Locate the cell with the specified text and output its (x, y) center coordinate. 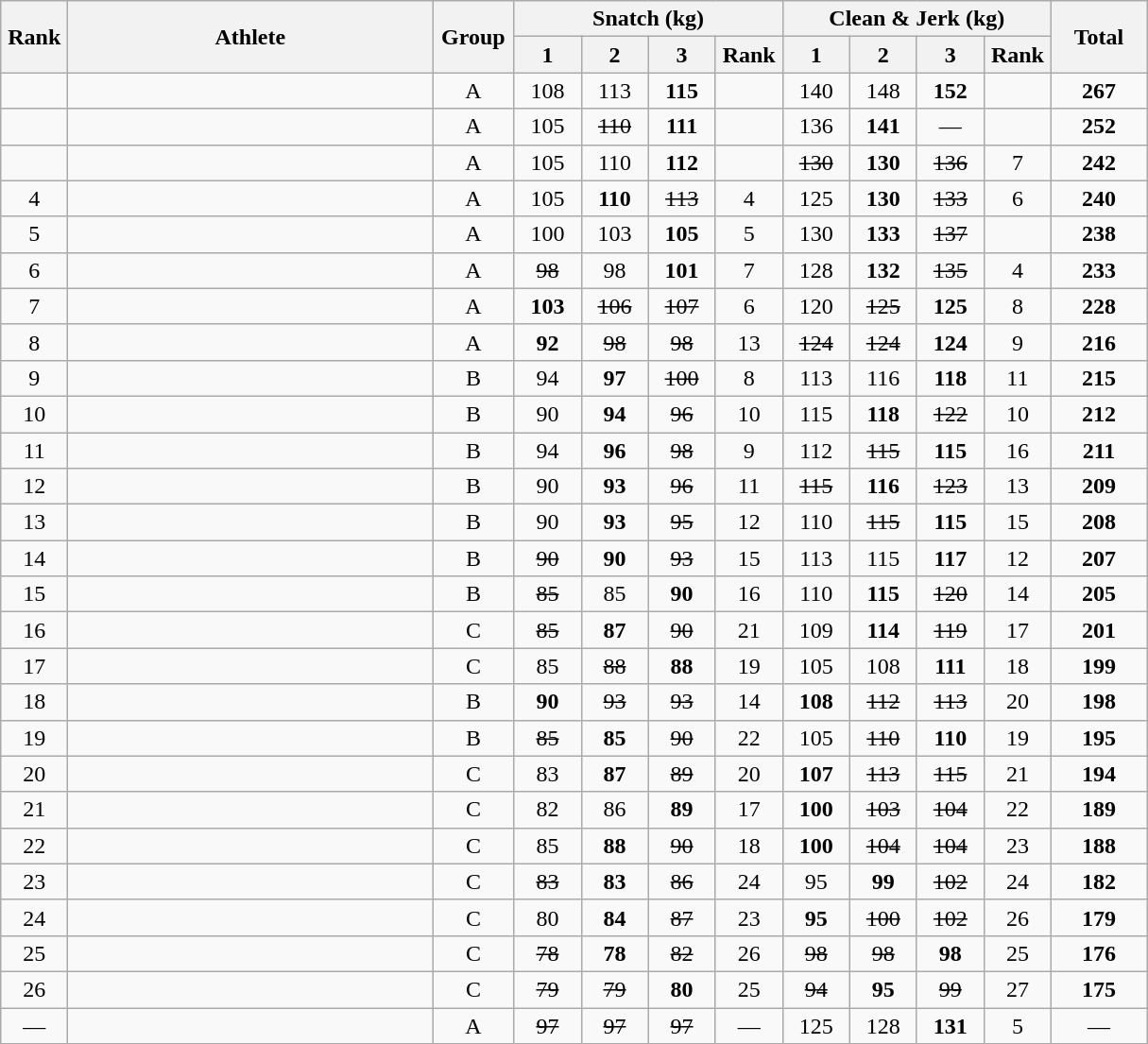
92 (548, 342)
137 (951, 234)
233 (1098, 270)
106 (614, 306)
198 (1098, 702)
195 (1098, 738)
114 (882, 630)
267 (1098, 91)
211 (1098, 451)
240 (1098, 198)
215 (1098, 378)
179 (1098, 917)
252 (1098, 127)
141 (882, 127)
131 (951, 1025)
148 (882, 91)
242 (1098, 163)
199 (1098, 666)
119 (951, 630)
122 (951, 414)
208 (1098, 522)
175 (1098, 989)
194 (1098, 774)
212 (1098, 414)
238 (1098, 234)
109 (816, 630)
207 (1098, 558)
209 (1098, 487)
Clean & Jerk (kg) (917, 19)
Total (1098, 37)
132 (882, 270)
189 (1098, 810)
Group (473, 37)
27 (1017, 989)
228 (1098, 306)
152 (951, 91)
182 (1098, 881)
123 (951, 487)
135 (951, 270)
176 (1098, 953)
84 (614, 917)
117 (951, 558)
216 (1098, 342)
Athlete (250, 37)
140 (816, 91)
188 (1098, 846)
201 (1098, 630)
Snatch (kg) (648, 19)
101 (682, 270)
205 (1098, 594)
